Determine the [X, Y] coordinate at the center of the cell enclosing the given text.  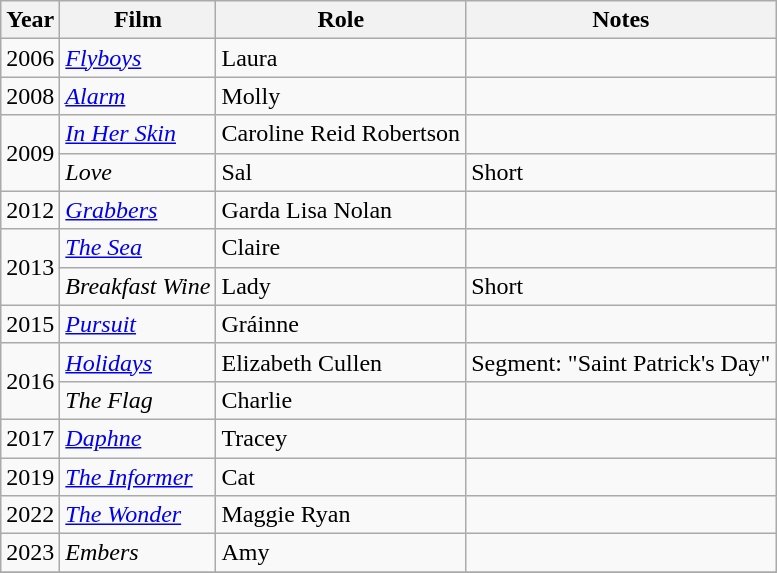
Daphne [138, 438]
Tracey [341, 438]
The Flag [138, 400]
2019 [30, 477]
2022 [30, 515]
Breakfast Wine [138, 286]
Role [341, 20]
2017 [30, 438]
Love [138, 172]
Flyboys [138, 58]
Molly [341, 96]
Sal [341, 172]
2016 [30, 381]
2009 [30, 153]
Claire [341, 248]
Embers [138, 553]
Grabbers [138, 210]
2006 [30, 58]
Lady [341, 286]
2015 [30, 324]
2012 [30, 210]
2008 [30, 96]
Notes [621, 20]
Segment: "Saint Patrick's Day" [621, 362]
Gráinne [341, 324]
Charlie [341, 400]
Garda Lisa Nolan [341, 210]
Cat [341, 477]
Pursuit [138, 324]
Maggie Ryan [341, 515]
Amy [341, 553]
Caroline Reid Robertson [341, 134]
The Wonder [138, 515]
Elizabeth Cullen [341, 362]
Film [138, 20]
The Sea [138, 248]
2023 [30, 553]
Alarm [138, 96]
In Her Skin [138, 134]
Laura [341, 58]
Holidays [138, 362]
Year [30, 20]
2013 [30, 267]
The Informer [138, 477]
